Identify which cell holds the provided text, then report its (X, Y) central coordinate. 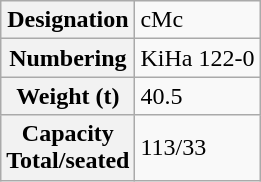
Designation (68, 20)
KiHa 122-0 (198, 58)
Weight (t) (68, 96)
cMc (198, 20)
Numbering (68, 58)
113/33 (198, 148)
CapacityTotal/seated (68, 148)
40.5 (198, 96)
